Search for the cell housing the specified text and yield its (x, y) center coordinate. 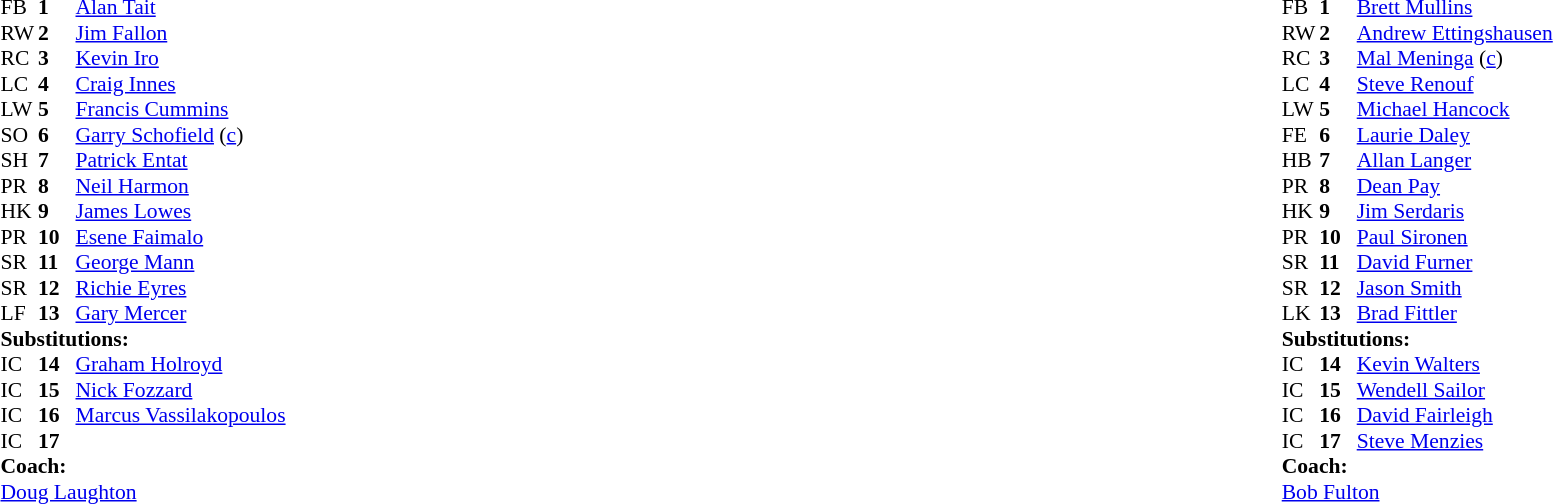
Paul Sironen (1455, 237)
Jim Fallon (181, 33)
Kevin Iro (181, 59)
FE (1301, 135)
Graham Holroyd (181, 365)
Brad Fittler (1455, 313)
Nick Fozzard (181, 390)
Jim Serdaris (1455, 211)
Steve Renouf (1455, 84)
SO (19, 135)
LF (19, 313)
Richie Eyres (181, 288)
Allan Langer (1455, 161)
Marcus Vassilakopoulos (181, 415)
Steve Menzies (1455, 441)
Dean Pay (1455, 186)
HB (1301, 161)
SH (19, 161)
Wendell Sailor (1455, 390)
Neil Harmon (181, 186)
Mal Meninga (c) (1455, 59)
Jason Smith (1455, 288)
Kevin Walters (1455, 365)
Michael Hancock (1455, 109)
George Mann (181, 263)
David Furner (1455, 263)
Andrew Ettingshausen (1455, 33)
Esene Faimalo (181, 237)
Laurie Daley (1455, 135)
Patrick Entat (181, 161)
Garry Schofield (c) (181, 135)
James Lowes (181, 211)
Craig Innes (181, 84)
Francis Cummins (181, 109)
Gary Mercer (181, 313)
LK (1301, 313)
David Fairleigh (1455, 415)
